Find where the given text appears and provide that cell's center as [x, y] coordinate. 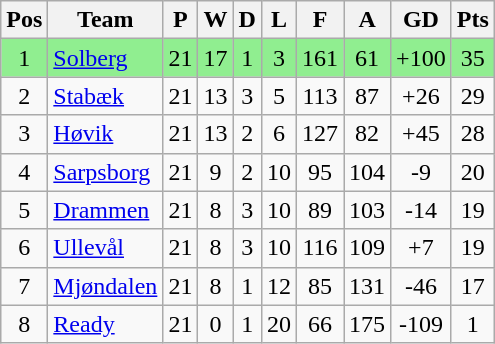
W [216, 20]
61 [368, 58]
+45 [422, 134]
D [247, 20]
-46 [422, 286]
-9 [422, 172]
Drammen [106, 210]
GD [422, 20]
-109 [422, 324]
103 [368, 210]
Pts [472, 20]
A [368, 20]
+7 [422, 248]
F [320, 20]
116 [320, 248]
Solberg [106, 58]
Pos [24, 20]
4 [24, 172]
109 [368, 248]
104 [368, 172]
113 [320, 96]
0 [216, 324]
131 [368, 286]
29 [472, 96]
9 [216, 172]
-14 [422, 210]
35 [472, 58]
89 [320, 210]
127 [320, 134]
66 [320, 324]
P [180, 20]
28 [472, 134]
Ullevål [106, 248]
Team [106, 20]
+100 [422, 58]
95 [320, 172]
L [278, 20]
82 [368, 134]
Høvik [106, 134]
12 [278, 286]
+26 [422, 96]
Ready [106, 324]
175 [368, 324]
85 [320, 286]
Stabæk [106, 96]
87 [368, 96]
161 [320, 58]
Mjøndalen [106, 286]
Sarpsborg [106, 172]
7 [24, 286]
